Identify which cell holds the provided text, then report its (X, Y) central coordinate. 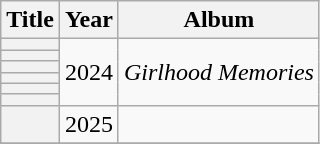
Title (30, 20)
2024 (88, 72)
2025 (88, 124)
Year (88, 20)
Girlhood Memories (218, 72)
Album (218, 20)
